Return (X, Y) of the center of cell containing provided text 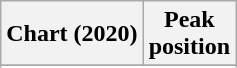
Peakposition (189, 34)
Chart (2020) (72, 34)
